Pinpoint the cell where the given text exists, returning its [x, y] midpoint coordinate. 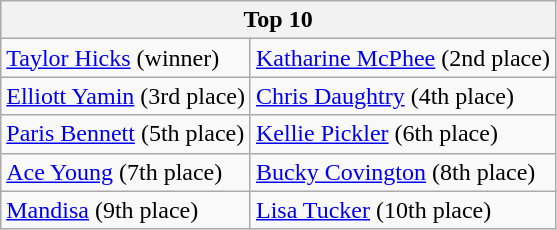
Top 10 [278, 20]
Taylor Hicks (winner) [126, 58]
Chris Daughtry (4th place) [402, 96]
Ace Young (7th place) [126, 172]
Bucky Covington (8th place) [402, 172]
Kellie Pickler (6th place) [402, 134]
Mandisa (9th place) [126, 210]
Elliott Yamin (3rd place) [126, 96]
Lisa Tucker (10th place) [402, 210]
Paris Bennett (5th place) [126, 134]
Katharine McPhee (2nd place) [402, 58]
